From the cell containing the given text, extract its center point as (X, Y) coordinate. 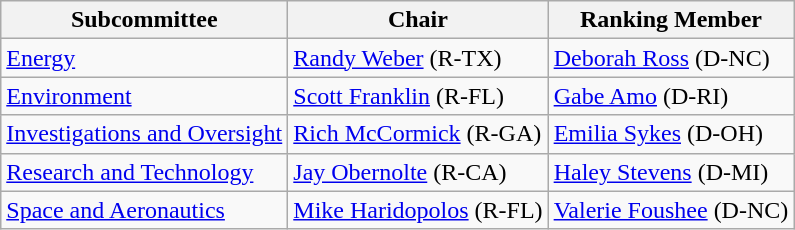
Rich McCormick (R-GA) (418, 134)
Emilia Sykes (D-OH) (671, 134)
Investigations and Oversight (144, 134)
Haley Stevens (D-MI) (671, 172)
Environment (144, 96)
Energy (144, 58)
Jay Obernolte (R-CA) (418, 172)
Chair (418, 20)
Space and Aeronautics (144, 210)
Mike Haridopolos (R-FL) (418, 210)
Ranking Member (671, 20)
Valerie Foushee (D-NC) (671, 210)
Research and Technology (144, 172)
Randy Weber (R-TX) (418, 58)
Scott Franklin (R-FL) (418, 96)
Subcommittee (144, 20)
Gabe Amo (D-RI) (671, 96)
Deborah Ross (D-NC) (671, 58)
